Detect which cell encompasses the target text, then output its (x, y) center coordinate. 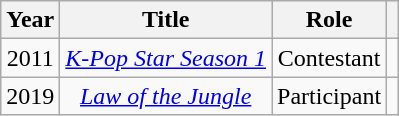
Title (166, 20)
K-Pop Star Season 1 (166, 58)
Law of the Jungle (166, 96)
2011 (30, 58)
Contestant (330, 58)
Year (30, 20)
Role (330, 20)
2019 (30, 96)
Participant (330, 96)
